Extract the (X, Y) coordinate from the center of the cell holding the provided text.  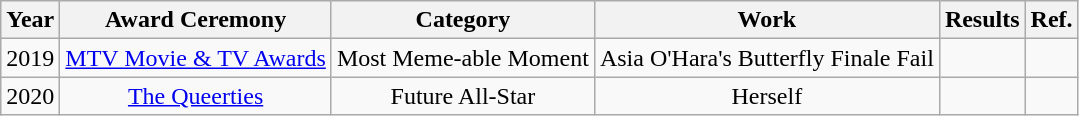
Ref. (1052, 20)
Future All-Star (462, 96)
Herself (766, 96)
Year (30, 20)
Most Meme-able Moment (462, 58)
2020 (30, 96)
2019 (30, 58)
The Queerties (196, 96)
MTV Movie & TV Awards (196, 58)
Results (982, 20)
Category (462, 20)
Work (766, 20)
Asia O'Hara's Butterfly Finale Fail (766, 58)
Award Ceremony (196, 20)
